Output the (x, y) coordinate of the center of the cell containing the given text.  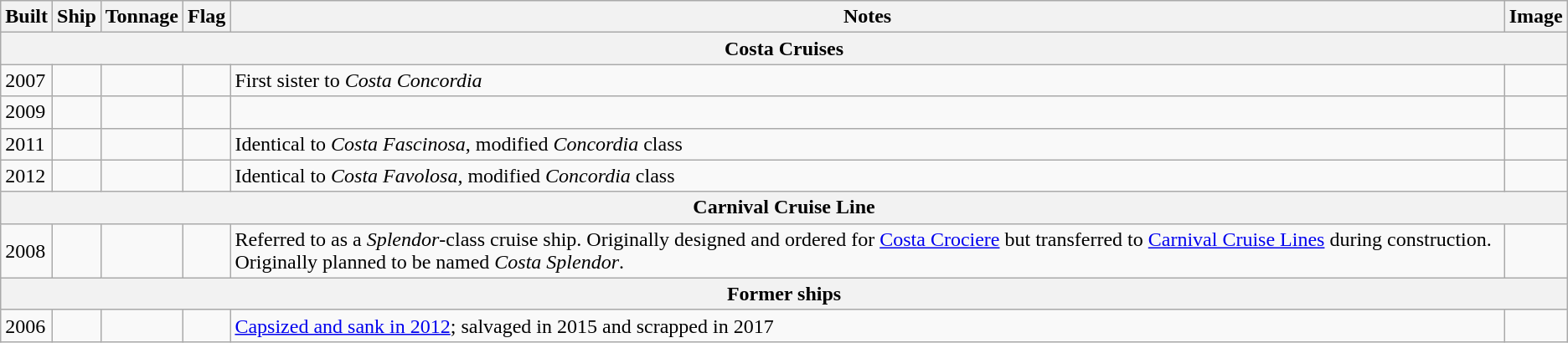
2011 (27, 144)
Former ships (784, 294)
Identical to Costa Favolosa, modified Concordia class (868, 176)
Built (27, 17)
Image (1536, 17)
Ship (77, 17)
Notes (868, 17)
Flag (207, 17)
First sister to Costa Concordia (868, 80)
Capsized and sank in 2012; salvaged in 2015 and scrapped in 2017 (868, 325)
Tonnage (142, 17)
Costa Cruises (784, 49)
Carnival Cruise Line (784, 207)
2009 (27, 112)
2008 (27, 251)
2007 (27, 80)
2006 (27, 325)
Identical to Costa Fascinosa, modified Concordia class (868, 144)
2012 (27, 176)
